Search for the cell housing the specified text and yield its (x, y) center coordinate. 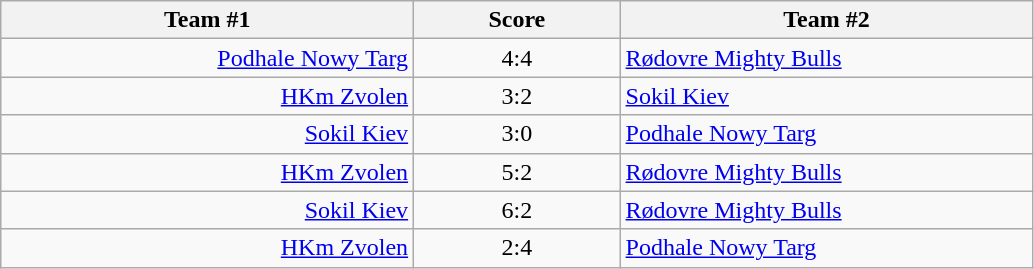
3:2 (517, 96)
Team #2 (826, 20)
3:0 (517, 134)
Score (517, 20)
6:2 (517, 210)
5:2 (517, 172)
4:4 (517, 58)
2:4 (517, 248)
Team #1 (208, 20)
